Search for the cell housing the specified text and yield its (x, y) center coordinate. 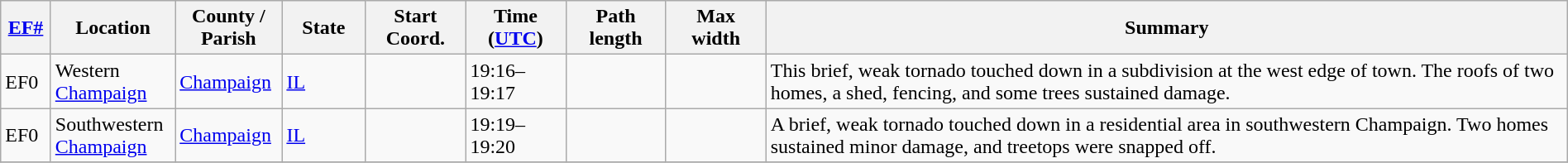
19:19–19:20 (516, 136)
A brief, weak tornado touched down in a residential area in southwestern Champaign. Two homes sustained minor damage, and treetops were snapped off. (1166, 136)
State (324, 28)
EF# (26, 28)
Path length (615, 28)
Max width (716, 28)
Location (112, 28)
19:16–19:17 (516, 81)
Start Coord. (415, 28)
Southwestern Champaign (112, 136)
Time (UTC) (516, 28)
County / Parish (228, 28)
Summary (1166, 28)
Western Champaign (112, 81)
